Capture the cell that displays the provided text and extract its [x, y] central coordinate. 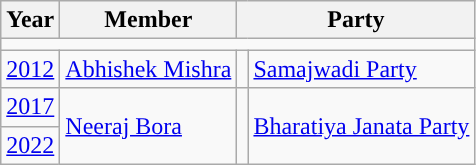
Member [148, 20]
2022 [30, 145]
Neeraj Bora [148, 126]
Abhishek Mishra [148, 69]
Samajwadi Party [362, 69]
Bharatiya Janata Party [362, 126]
Party [356, 20]
2012 [30, 69]
Year [30, 20]
2017 [30, 107]
